Determine the (x, y) coordinate at the center of the cell enclosing the given text.  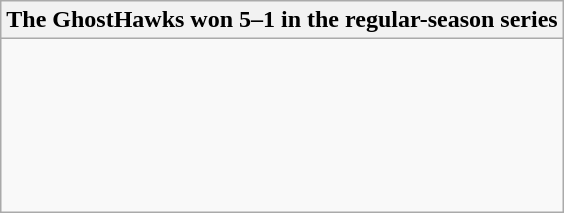
The GhostHawks won 5–1 in the regular-season series (282, 20)
